Detect which cell encompasses the target text, then output its [X, Y] center coordinate. 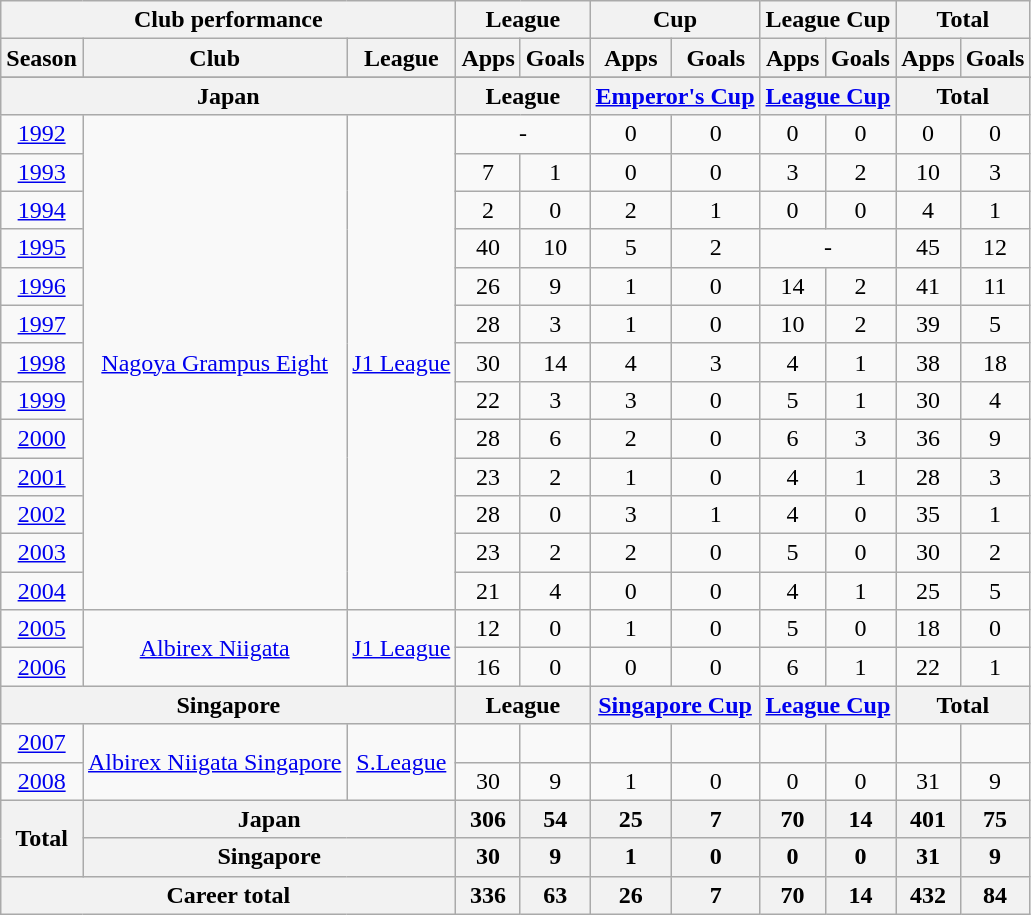
16 [488, 667]
38 [928, 362]
Season [42, 58]
2000 [42, 438]
Emperor's Cup [675, 96]
2006 [42, 667]
2002 [42, 515]
11 [995, 286]
Singapore Cup [675, 705]
1996 [42, 286]
1993 [42, 172]
2004 [42, 591]
432 [928, 895]
1994 [42, 210]
1999 [42, 400]
63 [555, 895]
306 [488, 819]
2008 [42, 781]
1995 [42, 248]
1992 [42, 134]
2003 [42, 553]
54 [555, 819]
Albirex Niigata [214, 648]
Nagoya Grampus Eight [214, 362]
S.League [402, 762]
401 [928, 819]
336 [488, 895]
21 [488, 591]
35 [928, 515]
Career total [228, 895]
84 [995, 895]
1998 [42, 362]
40 [488, 248]
2005 [42, 629]
45 [928, 248]
36 [928, 438]
75 [995, 819]
Albirex Niigata Singapore [214, 762]
2007 [42, 743]
Club [214, 58]
Club performance [228, 20]
1997 [42, 324]
Cup [675, 20]
39 [928, 324]
2001 [42, 477]
41 [928, 286]
